Search for the cell housing the specified text and yield its [x, y] center coordinate. 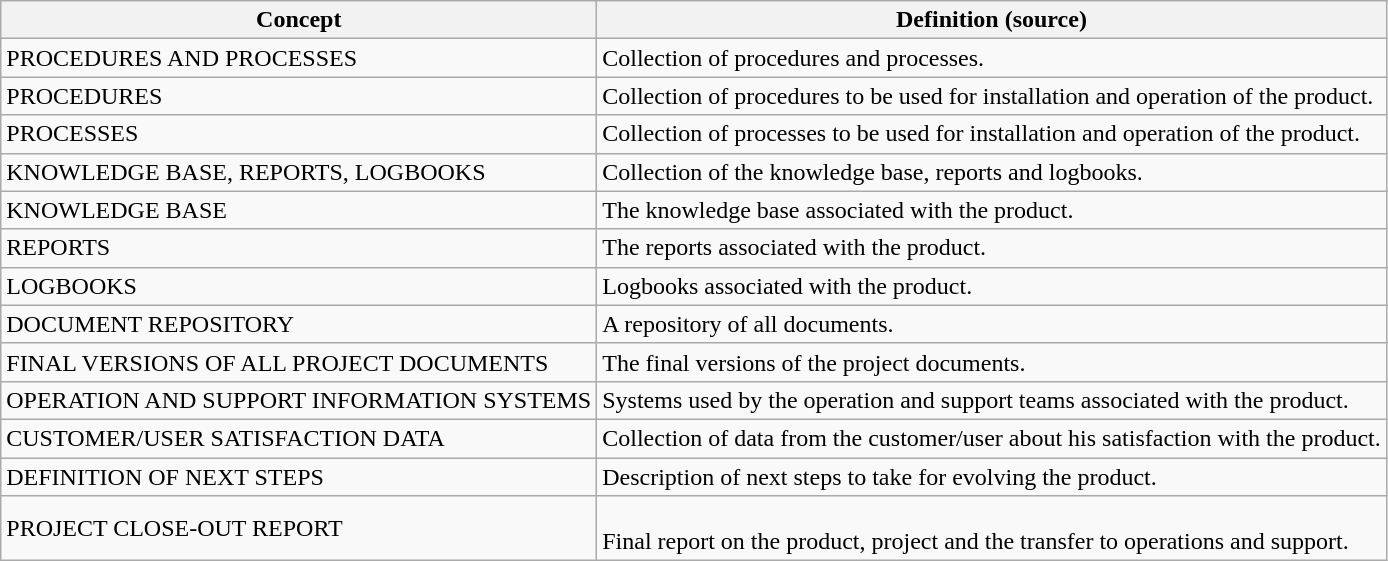
The knowledge base associated with the product. [992, 210]
The reports associated with the product. [992, 248]
LOGBOOKS [299, 286]
Collection of the knowledge base, reports and logbooks. [992, 172]
DEFINITION OF NEXT STEPS [299, 477]
REPORTS [299, 248]
The final versions of the project documents. [992, 362]
CUSTOMER/USER SATISFACTION DATA [299, 438]
Collection of data from the customer/user about his satisfaction with the product. [992, 438]
KNOWLEDGE BASE, REPORTS, LOGBOOKS [299, 172]
DOCUMENT REPOSITORY [299, 324]
PROCEDURES [299, 96]
Collection of procedures to be used for installation and operation of the product. [992, 96]
Collection of procedures and processes. [992, 58]
A repository of all documents. [992, 324]
Collection of processes to be used for installation and operation of the product. [992, 134]
FINAL VERSIONS OF ALL PROJECT DOCUMENTS [299, 362]
Description of next steps to take for evolving the product. [992, 477]
Final report on the product, project and the transfer to operations and support. [992, 528]
PROJECT CLOSE-OUT REPORT [299, 528]
Logbooks associated with the product. [992, 286]
Concept [299, 20]
Definition (source) [992, 20]
PROCEDURES AND PROCESSES [299, 58]
OPERATION AND SUPPORT INFORMATION SYSTEMS [299, 400]
KNOWLEDGE BASE [299, 210]
PROCESSES [299, 134]
Systems used by the operation and support teams associated with the product. [992, 400]
